For the text-containing cell, return its midpoint in [x, y] coordinate format. 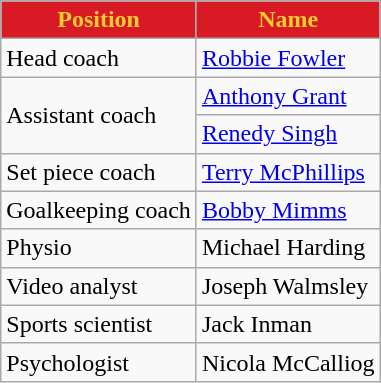
Position [99, 20]
Renedy Singh [288, 134]
Physio [99, 248]
Name [288, 20]
Assistant coach [99, 115]
Robbie Fowler [288, 58]
Anthony Grant [288, 96]
Nicola McCalliog [288, 362]
Terry McPhillips [288, 172]
Michael Harding [288, 248]
Goalkeeping coach [99, 210]
Jack Inman [288, 324]
Video analyst [99, 286]
Head coach [99, 58]
Psychologist [99, 362]
Bobby Mimms [288, 210]
Set piece coach [99, 172]
Sports scientist [99, 324]
Joseph Walmsley [288, 286]
